Find where the given text appears and provide that cell's center as [x, y] coordinate. 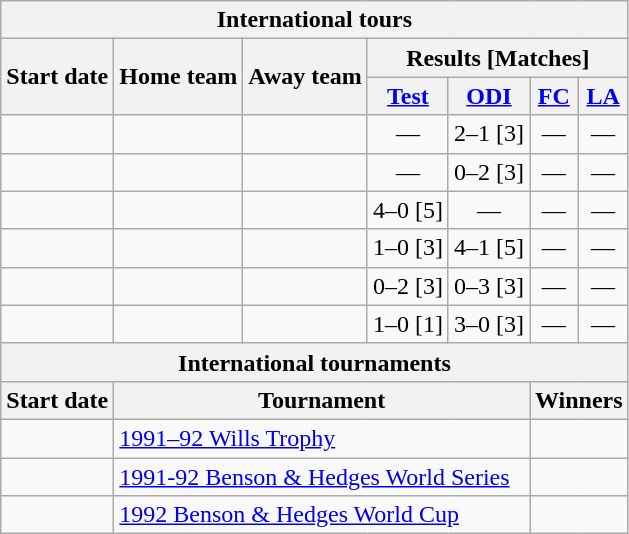
1992 Benson & Hedges World Cup [322, 515]
1991-92 Benson & Hedges World Series [322, 477]
Tournament [322, 400]
Away team [306, 77]
3–0 [3] [488, 324]
Results [Matches] [498, 58]
ODI [488, 96]
Home team [178, 77]
LA [603, 96]
0–3 [3] [488, 286]
Test [408, 96]
1991–92 Wills Trophy [322, 438]
1–0 [1] [408, 324]
International tours [314, 20]
2–1 [3] [488, 134]
4–1 [5] [488, 248]
4–0 [5] [408, 210]
1–0 [3] [408, 248]
FC [554, 96]
International tournaments [314, 362]
Winners [580, 400]
